Scan for the cell matching the given text and deliver its [x, y] coordinate at center. 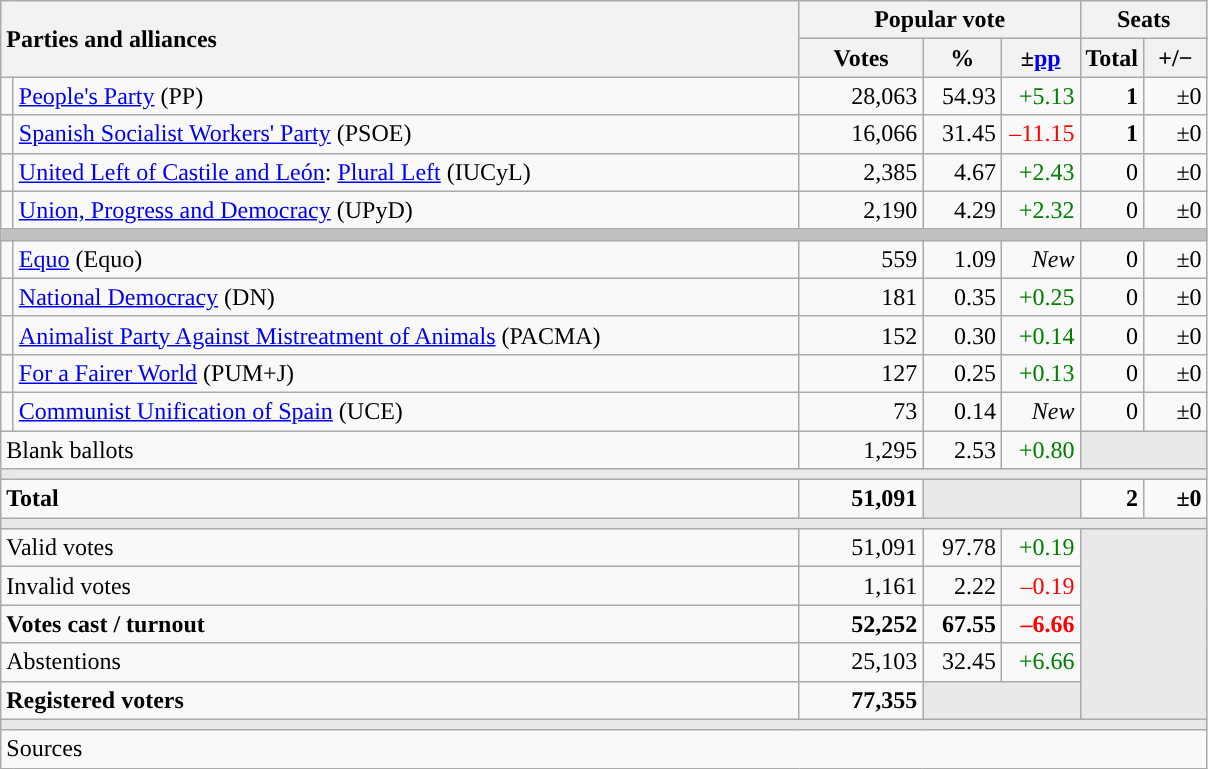
2.22 [962, 586]
127 [861, 373]
Blank ballots [400, 449]
2.53 [962, 449]
31.45 [962, 134]
Animalist Party Against Mistreatment of Animals (PACMA) [406, 335]
For a Fairer World (PUM+J) [406, 373]
United Left of Castile and León: Plural Left (IUCyL) [406, 172]
2,385 [861, 172]
Parties and alliances [400, 39]
+5.13 [1040, 96]
+2.32 [1040, 210]
–0.19 [1040, 586]
28,063 [861, 96]
0.35 [962, 297]
1,161 [861, 586]
+0.25 [1040, 297]
Equo (Equo) [406, 259]
1,295 [861, 449]
% [962, 58]
People's Party (PP) [406, 96]
52,252 [861, 624]
2 [1112, 499]
181 [861, 297]
Invalid votes [400, 586]
–6.66 [1040, 624]
67.55 [962, 624]
97.78 [962, 548]
4.29 [962, 210]
+0.13 [1040, 373]
+/− [1176, 58]
Seats [1144, 20]
+0.19 [1040, 548]
25,103 [861, 662]
54.93 [962, 96]
National Democracy (DN) [406, 297]
Union, Progress and Democracy (UPyD) [406, 210]
Sources [604, 749]
Registered voters [400, 700]
Spanish Socialist Workers' Party (PSOE) [406, 134]
73 [861, 411]
0.30 [962, 335]
32.45 [962, 662]
+2.43 [1040, 172]
+0.14 [1040, 335]
16,066 [861, 134]
Votes cast / turnout [400, 624]
559 [861, 259]
Abstentions [400, 662]
Valid votes [400, 548]
0.25 [962, 373]
1.09 [962, 259]
Popular vote [940, 20]
–11.15 [1040, 134]
0.14 [962, 411]
Votes [861, 58]
+0.80 [1040, 449]
77,355 [861, 700]
+6.66 [1040, 662]
±pp [1040, 58]
2,190 [861, 210]
152 [861, 335]
Communist Unification of Spain (UCE) [406, 411]
4.67 [962, 172]
